Find where the given text appears and provide that cell's center as (X, Y) coordinate. 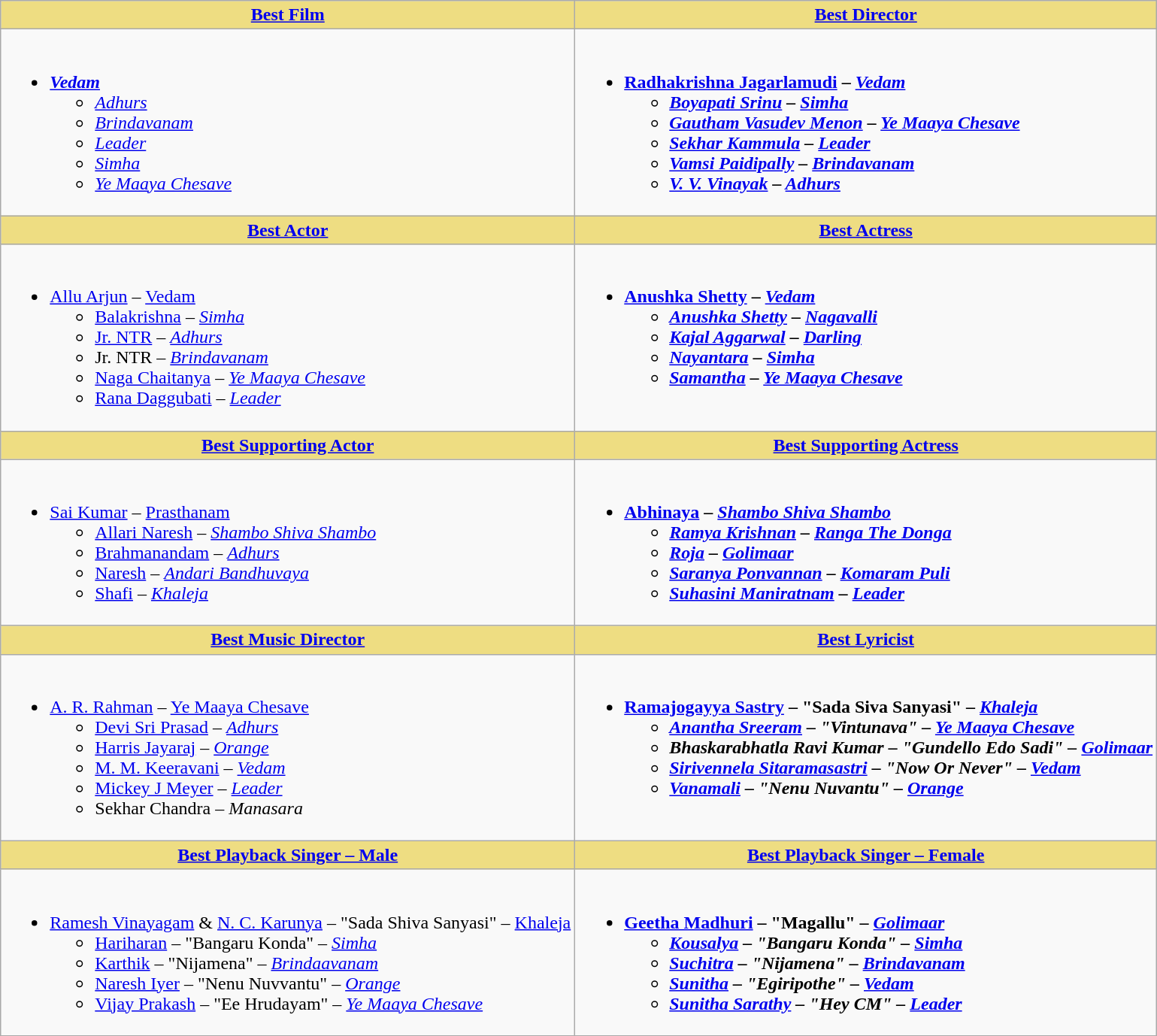
Best Supporting Actress (866, 445)
Best Director (866, 15)
Best Actor (288, 230)
Best Lyricist (866, 640)
Best Actress (866, 230)
Sai Kumar – PrasthanamAllari Naresh – Shambo Shiva ShamboBrahmanandam – AdhursNaresh – Andari BandhuvayaShafi – Khaleja (288, 543)
Best Supporting Actor (288, 445)
Best Playback Singer – Female (866, 855)
Best Film (288, 15)
VedamAdhursBrindavanamLeaderSimhaYe Maaya Chesave (288, 123)
Best Playback Singer – Male (288, 855)
Allu Arjun – VedamBalakrishna – SimhaJr. NTR – AdhursJr. NTR – BrindavanamNaga Chaitanya – Ye Maaya ChesaveRana Daggubati – Leader (288, 338)
A. R. Rahman – Ye Maaya ChesaveDevi Sri Prasad – AdhursHarris Jayaraj – OrangeM. M. Keeravani – VedamMickey J Meyer – LeaderSekhar Chandra – Manasara (288, 747)
Best Music Director (288, 640)
Abhinaya – Shambo Shiva ShamboRamya Krishnan – Ranga The DongaRoja – GolimaarSaranya Ponvannan – Komaram PuliSuhasini Maniratnam – Leader (866, 543)
Anushka Shetty – VedamAnushka Shetty – NagavalliKajal Aggarwal – DarlingNayantara – SimhaSamantha – Ye Maaya Chesave (866, 338)
